Scan for the cell matching the given text and deliver its [x, y] coordinate at center. 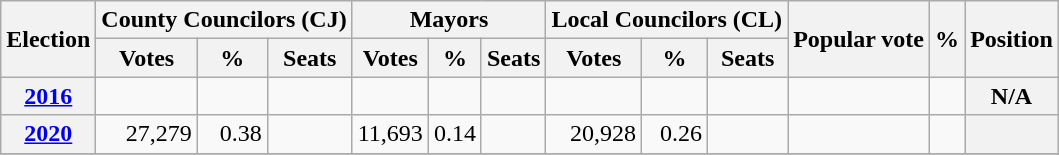
2020 [48, 134]
27,279 [147, 134]
Popular vote [859, 39]
Election [48, 39]
2016 [48, 96]
0.26 [675, 134]
Mayors [449, 20]
0.14 [454, 134]
Position [1012, 39]
0.38 [232, 134]
County Councilors (CJ) [224, 20]
11,693 [390, 134]
20,928 [594, 134]
Local Councilors (CL) [667, 20]
N/A [1012, 96]
